Extract the [x, y] coordinate from the center of the cell holding the provided text.  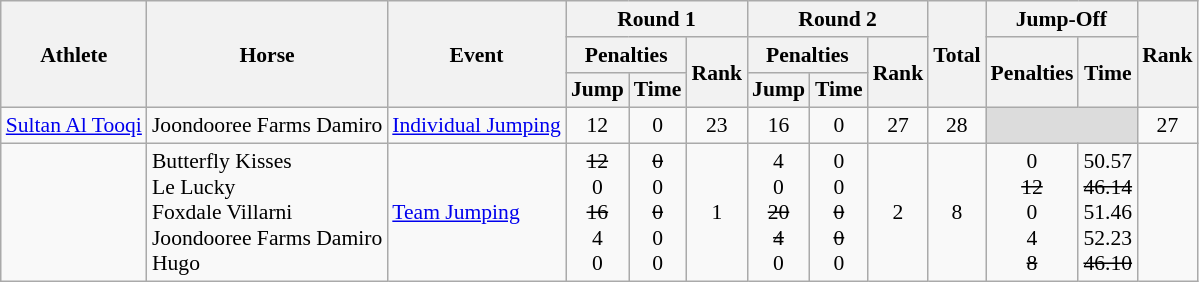
50.5746.1451.4652.2346.10 [1108, 213]
Athlete [74, 54]
Jump-Off [1062, 19]
Joondooree Farms Damiro [267, 126]
402040 [778, 213]
Butterfly KissesLe LuckyFoxdale VillarniJoondooree Farms DamiroHugo [267, 213]
Round 1 [656, 19]
Total [956, 54]
Round 2 [838, 19]
Horse [267, 54]
12 [598, 126]
8 [956, 213]
1201640 [598, 213]
Event [476, 54]
28 [956, 126]
012048 [1032, 213]
Team Jumping [476, 213]
16 [778, 126]
Individual Jumping [476, 126]
23 [718, 126]
Sultan Al Tooqi [74, 126]
2 [898, 213]
1 [718, 213]
